Search for the cell housing the specified text and yield its [X, Y] center coordinate. 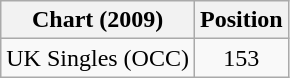
UK Singles (OCC) [98, 58]
153 [241, 58]
Chart (2009) [98, 20]
Position [241, 20]
